Identify which cell holds the provided text, then report its [X, Y] central coordinate. 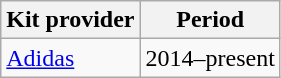
2014–present [210, 58]
Adidas [70, 58]
Period [210, 20]
Kit provider [70, 20]
